Scan for the cell matching the given text and deliver its [X, Y] coordinate at center. 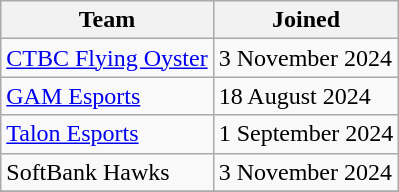
GAM Esports [107, 96]
CTBC Flying Oyster [107, 58]
18 August 2024 [306, 96]
SoftBank Hawks [107, 172]
Team [107, 20]
1 September 2024 [306, 134]
Joined [306, 20]
Talon Esports [107, 134]
